Locate the cell with the specified text and output its (x, y) center coordinate. 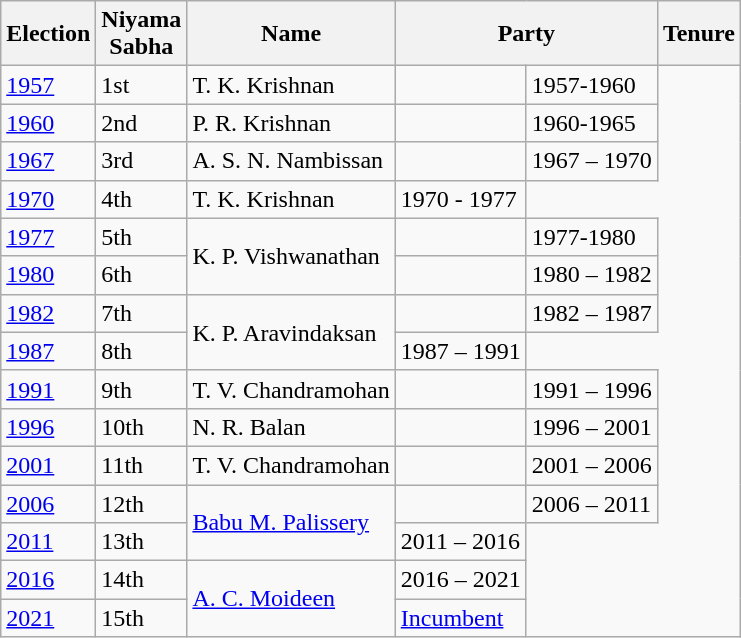
1957-1960 (592, 85)
P. R. Krishnan (291, 123)
2nd (142, 123)
1967 (48, 161)
5th (142, 237)
2001 (48, 465)
2016 – 2021 (460, 580)
1960-1965 (592, 123)
1967 – 1970 (592, 161)
1960 (48, 123)
1970 - 1977 (460, 199)
1987 (48, 351)
1991 – 1996 (592, 389)
1980 – 1982 (592, 275)
1980 (48, 275)
10th (142, 427)
A. C. Moideen (291, 599)
6th (142, 275)
1987 – 1991 (460, 351)
1977-1980 (592, 237)
NiyamaSabha (142, 34)
2021 (48, 618)
13th (142, 542)
1991 (48, 389)
K. P. Vishwanathan (291, 256)
Babu M. Palissery (291, 522)
N. R. Balan (291, 427)
4th (142, 199)
A. S. N. Nambissan (291, 161)
11th (142, 465)
9th (142, 389)
1970 (48, 199)
Election (48, 34)
1996 – 2001 (592, 427)
1996 (48, 427)
2011 – 2016 (460, 542)
2001 – 2006 (592, 465)
Party (526, 34)
7th (142, 313)
1957 (48, 85)
1982 (48, 313)
1982 – 1987 (592, 313)
Name (291, 34)
2011 (48, 542)
2016 (48, 580)
3rd (142, 161)
Tenure (698, 34)
12th (142, 503)
14th (142, 580)
2006 (48, 503)
1977 (48, 237)
1st (142, 85)
15th (142, 618)
K. P. Aravindaksan (291, 332)
8th (142, 351)
2006 – 2011 (592, 503)
Incumbent (460, 618)
